Detect which cell encompasses the target text, then output its [x, y] center coordinate. 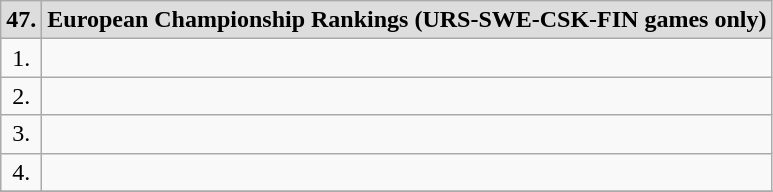
3. [22, 134]
47. [22, 20]
1. [22, 58]
4. [22, 172]
2. [22, 96]
European Championship Rankings (URS-SWE-CSK-FIN games only) [407, 20]
